Determine the [x, y] coordinate at the center of the cell enclosing the given text.  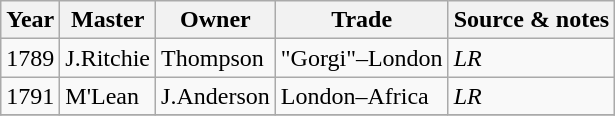
J.Anderson [216, 96]
1789 [30, 58]
1791 [30, 96]
Thompson [216, 58]
Source & notes [532, 20]
"Gorgi"–London [362, 58]
Year [30, 20]
London–Africa [362, 96]
Master [108, 20]
Trade [362, 20]
J.Ritchie [108, 58]
M'Lean [108, 96]
Owner [216, 20]
